Extract the [X, Y] coordinate from the center of the cell holding the provided text.  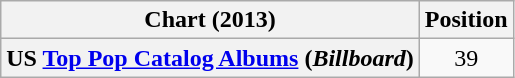
US Top Pop Catalog Albums (Billboard) [210, 58]
Position [466, 20]
Chart (2013) [210, 20]
39 [466, 58]
